Determine the [x, y] coordinate at the center of the cell enclosing the given text.  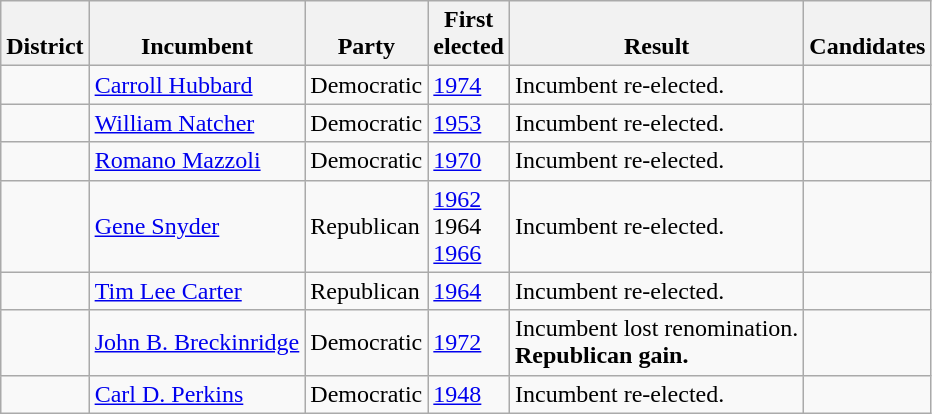
John B. Breckinridge [197, 342]
Incumbent lost renomination.Republican gain. [656, 342]
Result [656, 34]
Gene Snyder [197, 226]
1974 [469, 85]
1972 [469, 342]
19621964 1966 [469, 226]
Incumbent [197, 34]
Carl D. Perkins [197, 394]
Romano Mazzoli [197, 161]
1953 [469, 123]
Carroll Hubbard [197, 85]
1970 [469, 161]
District [45, 34]
Tim Lee Carter [197, 291]
Firstelected [469, 34]
Candidates [868, 34]
1948 [469, 394]
1964 [469, 291]
William Natcher [197, 123]
Party [366, 34]
